Search for the cell housing the specified text and yield its (x, y) center coordinate. 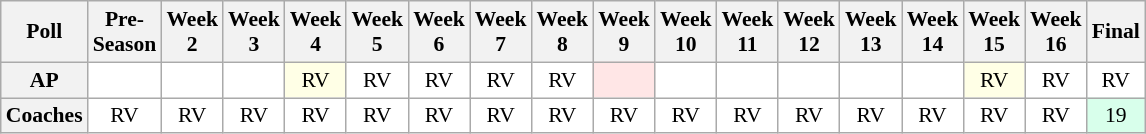
Week16 (1056, 32)
Week3 (254, 32)
Pre-Season (125, 32)
Coaches (44, 116)
Week2 (192, 32)
Week9 (624, 32)
Poll (44, 32)
Week7 (501, 32)
Week5 (377, 32)
Week6 (439, 32)
AP (44, 80)
Week13 (871, 32)
Week11 (748, 32)
Week4 (316, 32)
Week8 (562, 32)
Week15 (994, 32)
Week14 (933, 32)
Final (1116, 32)
Week12 (809, 32)
Week10 (686, 32)
19 (1116, 116)
